Pinpoint the cell where the given text exists, returning its [X, Y] midpoint coordinate. 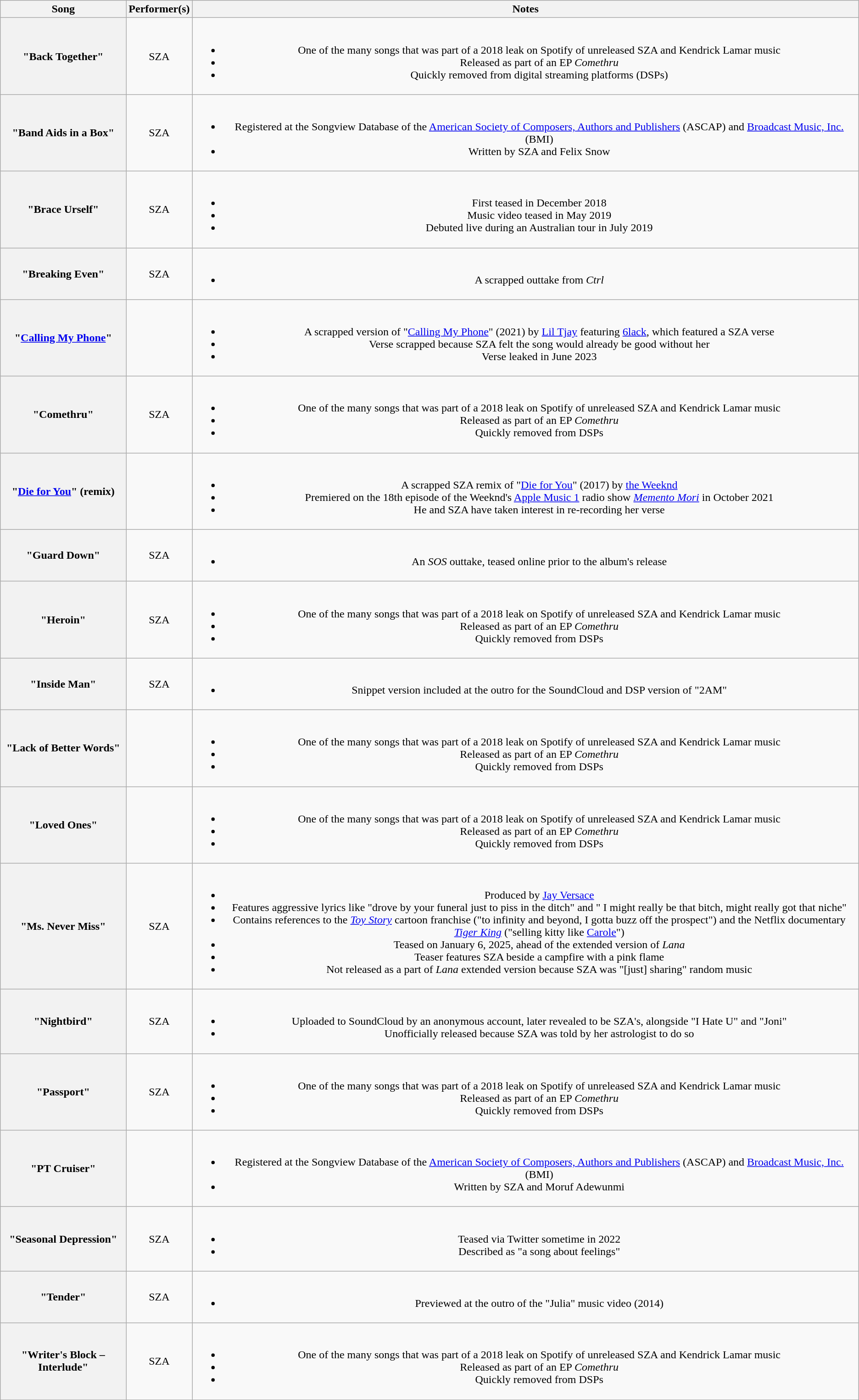
Performer(s) [159, 9]
"Die for You" (remix) [63, 491]
Notes [525, 9]
An SOS outtake, teased online prior to the album's release [525, 555]
"PT Cruiser" [63, 1169]
"Lack of Better Words" [63, 748]
"Loved Ones" [63, 825]
"Breaking Even" [63, 273]
Teased via Twitter sometime in 2022Described as "a song about feelings" [525, 1239]
"Guard Down" [63, 555]
Snippet version included at the outro for the SoundCloud and DSP version of "2AM" [525, 683]
"Band Aids in a Box" [63, 133]
"Tender" [63, 1297]
"Seasonal Depression" [63, 1239]
First teased in December 2018Music video teased in May 2019Debuted live during an Australian tour in July 2019 [525, 209]
"Ms. Never Miss" [63, 927]
"Heroin" [63, 619]
A scrapped outtake from Ctrl [525, 273]
"Back Together" [63, 56]
"Passport" [63, 1092]
"Brace Urself" [63, 209]
"Inside Man" [63, 683]
"Nightbird" [63, 1022]
"Calling My Phone" [63, 338]
"Comethru" [63, 415]
Previewed at the outro of the "Julia" music video (2014) [525, 1297]
"Writer's Block – Interlude" [63, 1361]
Song [63, 9]
